Scan for the cell matching the given text and deliver its [x, y] coordinate at center. 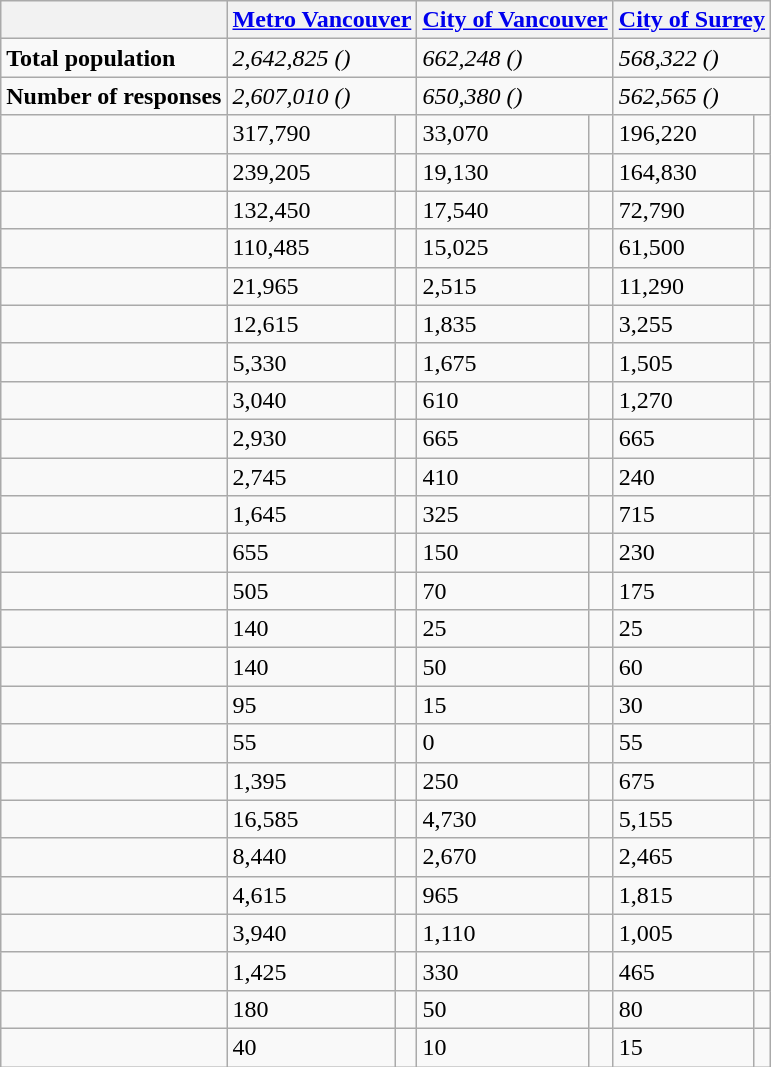
17,540 [503, 210]
33,070 [503, 134]
562,565 () [692, 96]
70 [503, 591]
2,745 [312, 477]
80 [683, 1009]
1,505 [683, 362]
662,248 () [515, 58]
40 [312, 1047]
15,025 [503, 248]
Total population [114, 58]
8,440 [312, 857]
239,205 [312, 172]
2,670 [503, 857]
4,730 [503, 819]
5,155 [683, 819]
1,395 [312, 781]
11,290 [683, 286]
1,270 [683, 400]
72,790 [683, 210]
Number of responses [114, 96]
132,450 [312, 210]
675 [683, 781]
1,110 [503, 933]
30 [683, 705]
330 [503, 971]
2,642,825 () [322, 58]
1,815 [683, 895]
3,255 [683, 324]
610 [503, 400]
0 [503, 743]
19,130 [503, 172]
21,965 [312, 286]
4,615 [312, 895]
650,380 () [515, 96]
2,930 [312, 438]
505 [312, 591]
1,645 [312, 515]
60 [683, 667]
175 [683, 591]
715 [683, 515]
3,940 [312, 933]
164,830 [683, 172]
465 [683, 971]
5,330 [312, 362]
16,585 [312, 819]
3,040 [312, 400]
655 [312, 553]
410 [503, 477]
240 [683, 477]
110,485 [312, 248]
2,515 [503, 286]
965 [503, 895]
230 [683, 553]
2,607,010 () [322, 96]
1,005 [683, 933]
196,220 [683, 134]
1,675 [503, 362]
2,465 [683, 857]
10 [503, 1047]
95 [312, 705]
12,615 [312, 324]
250 [503, 781]
317,790 [312, 134]
61,500 [683, 248]
City of Vancouver [515, 20]
Metro Vancouver [322, 20]
568,322 () [692, 58]
1,835 [503, 324]
City of Surrey [692, 20]
325 [503, 515]
150 [503, 553]
1,425 [312, 971]
180 [312, 1009]
